Search for the cell housing the specified text and yield its [X, Y] center coordinate. 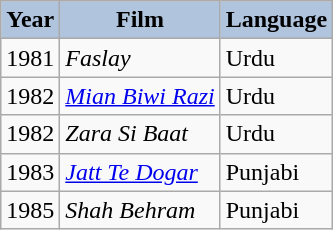
Mian Biwi Razi [140, 96]
Faslay [140, 58]
Jatt Te Dogar [140, 172]
1983 [30, 172]
Zara Si Baat [140, 134]
Language [276, 20]
Film [140, 20]
Shah Behram [140, 210]
1981 [30, 58]
Year [30, 20]
1985 [30, 210]
